Pinpoint the cell where the given text exists, returning its (x, y) midpoint coordinate. 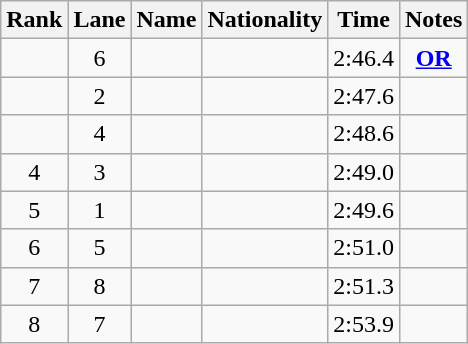
2:46.4 (364, 58)
2:51.0 (364, 248)
2:48.6 (364, 134)
Name (166, 20)
OR (433, 58)
3 (100, 172)
Rank (34, 20)
2 (100, 96)
Time (364, 20)
2:49.0 (364, 172)
Nationality (265, 20)
2:53.9 (364, 324)
Notes (433, 20)
1 (100, 210)
2:49.6 (364, 210)
Lane (100, 20)
2:51.3 (364, 286)
2:47.6 (364, 96)
